Find where the given text appears and provide that cell's center as (X, Y) coordinate. 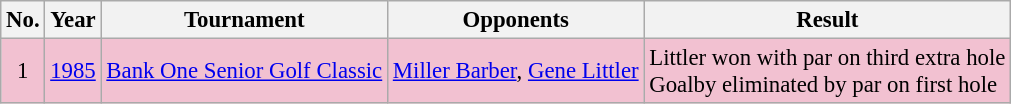
Tournament (244, 20)
Littler won with par on third extra holeGoalby eliminated by par on first hole (828, 72)
Result (828, 20)
Miller Barber, Gene Littler (516, 72)
Bank One Senior Golf Classic (244, 72)
1985 (73, 72)
1 (23, 72)
Year (73, 20)
No. (23, 20)
Opponents (516, 20)
